Identify which cell holds the provided text, then report its [x, y] central coordinate. 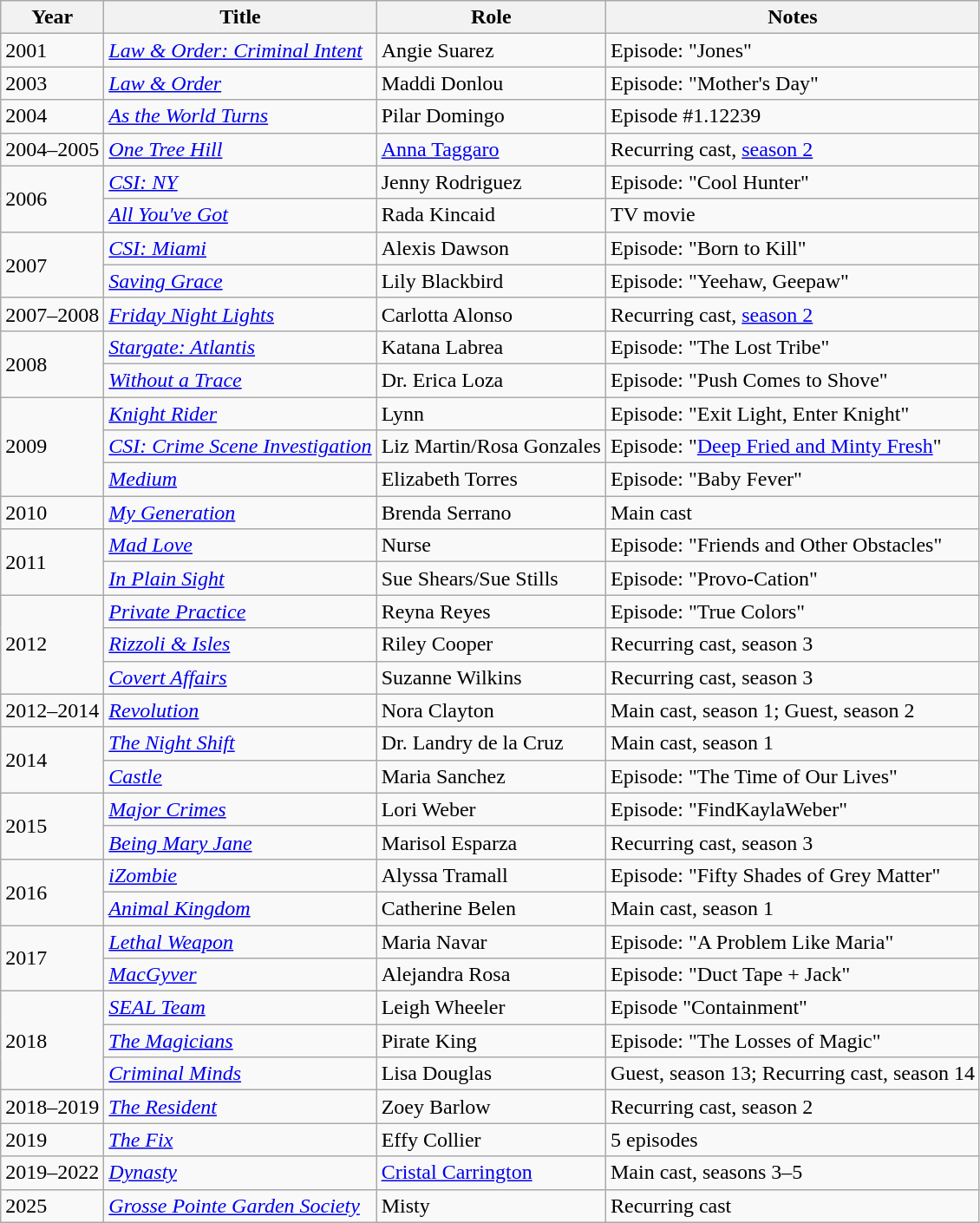
Episode: "Friends and Other Obstacles" [793, 546]
Episode: "The Time of Our Lives" [793, 776]
2011 [52, 562]
Covert Affairs [240, 677]
2007–2008 [52, 314]
2012–2014 [52, 710]
2018–2019 [52, 1107]
2025 [52, 1206]
Rizzoli & Isles [240, 644]
Episode: "Baby Fever" [793, 480]
Title [240, 17]
2016 [52, 892]
2004–2005 [52, 149]
2014 [52, 760]
2018 [52, 1041]
2001 [52, 50]
2007 [52, 265]
CSI: Crime Scene Investigation [240, 447]
Brenda Serrano [491, 513]
Revolution [240, 710]
My Generation [240, 513]
Episode: "Mother's Day" [793, 83]
The Resident [240, 1107]
Medium [240, 480]
Episode: "Born to Kill" [793, 248]
2003 [52, 83]
2010 [52, 513]
Jenny Rodriguez [491, 182]
Saving Grace [240, 281]
Year [52, 17]
Liz Martin/Rosa Gonzales [491, 447]
The Night Shift [240, 743]
2012 [52, 644]
Pilar Domingo [491, 116]
All You've Got [240, 215]
TV movie [793, 215]
Grosse Pointe Garden Society [240, 1206]
Riley Cooper [491, 644]
Main cast, season 1; Guest, season 2 [793, 710]
Pirate King [491, 1041]
Episode: "Deep Fried and Minty Fresh" [793, 447]
Lethal Weapon [240, 941]
Episode "Containment" [793, 1008]
5 episodes [793, 1140]
Rada Kincaid [491, 215]
Dynasty [240, 1173]
MacGyver [240, 975]
Mad Love [240, 546]
Main cast, seasons 3–5 [793, 1173]
Law & Order [240, 83]
Criminal Minds [240, 1074]
Castle [240, 776]
2019–2022 [52, 1173]
Zoey Barlow [491, 1107]
Maria Navar [491, 941]
Suzanne Wilkins [491, 677]
Episode: "The Losses of Magic" [793, 1041]
Episode: "Provo-Cation" [793, 579]
One Tree Hill [240, 149]
Nora Clayton [491, 710]
2019 [52, 1140]
The Magicians [240, 1041]
Guest, season 13; Recurring cast, season 14 [793, 1074]
As the World Turns [240, 116]
Marisol Esparza [491, 842]
Sue Shears/Sue Stills [491, 579]
Lynn [491, 414]
In Plain Sight [240, 579]
Recurring cast [793, 1206]
Dr. Erica Loza [491, 380]
iZombie [240, 875]
2009 [52, 447]
Private Practice [240, 611]
2017 [52, 958]
Alexis Dawson [491, 248]
Maddi Donlou [491, 83]
Episode: "A Problem Like Maria" [793, 941]
Episode: "Fifty Shades of Grey Matter" [793, 875]
Episode: "True Colors" [793, 611]
Cristal Carrington [491, 1173]
2004 [52, 116]
Episode #1.12239 [793, 116]
Law & Order: Criminal Intent [240, 50]
Lisa Douglas [491, 1074]
Alejandra Rosa [491, 975]
Alyssa Tramall [491, 875]
Katana Labrea [491, 347]
Episode: "Yeehaw, Geepaw" [793, 281]
Notes [793, 17]
Episode: "Cool Hunter" [793, 182]
Dr. Landry de la Cruz [491, 743]
Nurse [491, 546]
Leigh Wheeler [491, 1008]
Without a Trace [240, 380]
Episode: "Exit Light, Enter Knight" [793, 414]
Main cast [793, 513]
Reyna Reyes [491, 611]
Being Mary Jane [240, 842]
Lily Blackbird [491, 281]
Episode: "FindKaylaWeber" [793, 809]
Elizabeth Torres [491, 480]
Major Crimes [240, 809]
Role [491, 17]
Angie Suarez [491, 50]
2006 [52, 199]
SEAL Team [240, 1008]
Animal Kingdom [240, 908]
Knight Rider [240, 414]
Anna Taggaro [491, 149]
The Fix [240, 1140]
2015 [52, 826]
Episode: "Duct Tape + Jack" [793, 975]
Lori Weber [491, 809]
Episode: "Push Comes to Shove" [793, 380]
Episode: "Jones" [793, 50]
CSI: Miami [240, 248]
2008 [52, 363]
Effy Collier [491, 1140]
Carlotta Alonso [491, 314]
Friday Night Lights [240, 314]
Misty [491, 1206]
CSI: NY [240, 182]
Episode: "The Lost Tribe" [793, 347]
Maria Sanchez [491, 776]
Stargate: Atlantis [240, 347]
Catherine Belen [491, 908]
